For the text-containing cell, return its midpoint in (X, Y) coordinate format. 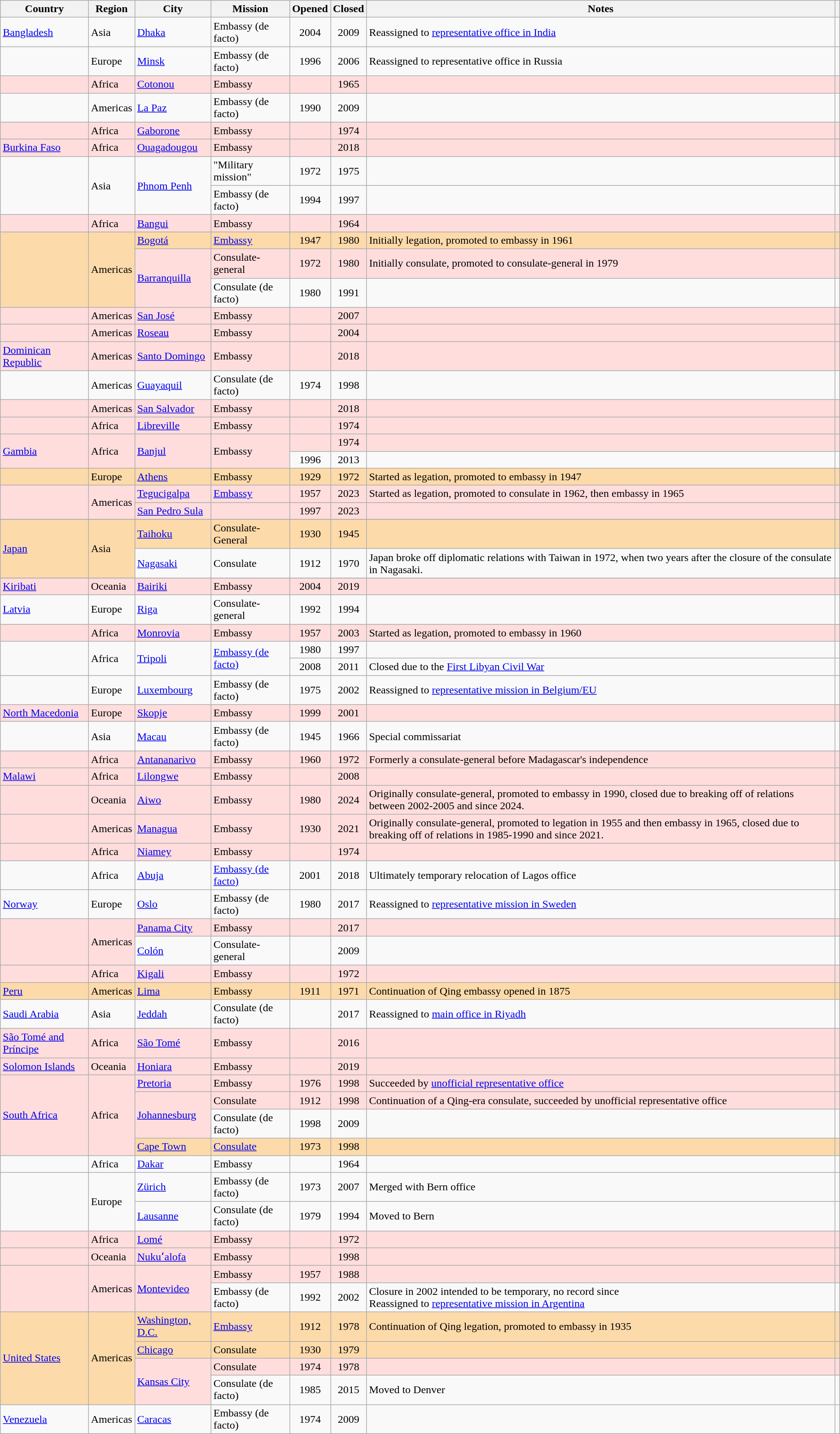
Kiribati (44, 586)
Lausanne (173, 1216)
Aiwo (173, 800)
Honiara (173, 1066)
Oslo (173, 904)
Bairiki (173, 586)
Cape Town (173, 1147)
Closure in 2002 intended to be temporary, no record sinceReassigned to representative mission in Argentina (600, 1297)
Panama City (173, 927)
Lima (173, 991)
Kigali (173, 974)
Opened (310, 9)
Johannesburg (173, 1115)
1966 (348, 736)
Mission (250, 9)
1965 (348, 84)
Managua (173, 829)
Tripoli (173, 658)
Zürich (173, 1187)
North Macedonia (44, 713)
South Africa (44, 1115)
Luxembourg (173, 690)
Moved to Denver (600, 1390)
Nagasaki (173, 563)
Venezuela (44, 1419)
1990 (310, 108)
Closed due to the First Libyan Civil War (600, 667)
Antananarivo (173, 759)
Originally consulate-general, promoted to embassy in 1990, closed due to breaking off of relations between 2002-2005 and since 2024. (600, 800)
Dakar (173, 1164)
Continuation of Qing embassy opened in 1875 (600, 991)
Abuja (173, 875)
San José (173, 316)
Jeddah (173, 1014)
1985 (310, 1390)
Macau (173, 736)
Closed (348, 9)
Continuation of a Qing-era consulate, succeeded by unofficial representative office (600, 1101)
Merged with Bern office (600, 1187)
Minsk (173, 61)
Special commissariat (600, 736)
Dhaka (173, 32)
Formerly a consulate-general before Madagascar's independence (600, 759)
1970 (348, 563)
Monrovia (173, 632)
Caracas (173, 1419)
2015 (348, 1390)
Started as legation, promoted to consulate in 1962, then embassy in 1965 (600, 494)
Bangui (173, 223)
La Paz (173, 108)
2003 (348, 632)
São Tomé (173, 1043)
Started as legation, promoted to embassy in 1960 (600, 632)
Ouagadougou (173, 148)
Bogotá (173, 240)
1929 (310, 477)
Chicago (173, 1350)
San Salvador (173, 408)
Roseau (173, 333)
1988 (348, 1274)
Notes (600, 9)
Japan broke off diplomatic relations with Taiwan in 1972, when two years after the closure of the consulate in Nagasaki. (600, 563)
Reassigned to representative mission in Sweden (600, 904)
Cotonou (173, 84)
Initially legation, promoted to embassy in 1961 (600, 240)
Saudi Arabia (44, 1014)
2016 (348, 1043)
Banjul (173, 451)
Reassigned to representative mission in Belgium/EU (600, 690)
Solomon Islands (44, 1066)
Gambia (44, 451)
Reassigned to representative office in India (600, 32)
Athens (173, 477)
Country (44, 9)
Phnom Penh (173, 185)
1911 (310, 991)
2011 (348, 667)
Guayaquil (173, 385)
Consulate-General (250, 534)
Burkina Faso (44, 148)
1947 (310, 240)
Libreville (173, 425)
Santo Domingo (173, 356)
Washington, D.C. (173, 1327)
1999 (310, 713)
Lilongwe (173, 776)
Pretoria (173, 1083)
Initially consulate, promoted to consulate-general in 1979 (600, 263)
2006 (348, 61)
São Tomé and Príncipe (44, 1043)
2013 (348, 460)
1976 (310, 1083)
Kansas City (173, 1381)
San Pedro Sula (173, 511)
Niamey (173, 852)
Bangladesh (44, 32)
"Military mission" (250, 171)
Latvia (44, 610)
City (173, 9)
Lomé (173, 1239)
Norway (44, 904)
Moved to Bern (600, 1216)
Riga (173, 610)
Continuation of Qing legation, promoted to embassy in 1935 (600, 1327)
Tegucigalpa (173, 494)
Gaborone (173, 131)
Montevideo (173, 1289)
Colón (173, 951)
1960 (310, 759)
Region (111, 9)
Taihoku (173, 534)
1971 (348, 991)
Dominican Republic (44, 356)
2021 (348, 829)
Japan (44, 548)
Barranquilla (173, 278)
Reassigned to representative office in Russia (600, 61)
Reassigned to main office in Riyadh (600, 1014)
1991 (348, 293)
Ultimately temporary relocation of Lagos office (600, 875)
Nukuʻalofa (173, 1257)
2024 (348, 800)
Malawi (44, 776)
Skopje (173, 713)
Peru (44, 991)
United States (44, 1358)
Started as legation, promoted to embassy in 1947 (600, 477)
Succeeded by unofficial representative office (600, 1083)
